Search for the cell housing the specified text and yield its [x, y] center coordinate. 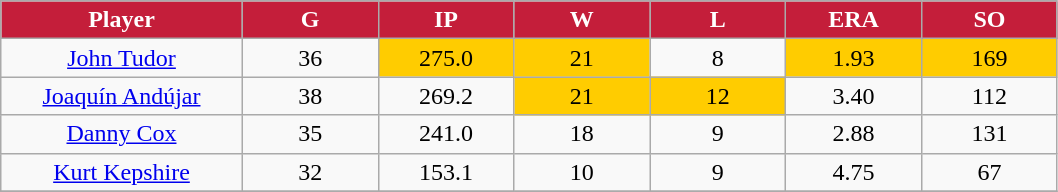
8 [718, 58]
Danny Cox [122, 134]
269.2 [446, 96]
169 [989, 58]
12 [718, 96]
1.93 [854, 58]
Kurt Kepshire [122, 172]
W [582, 20]
131 [989, 134]
L [718, 20]
2.88 [854, 134]
G [310, 20]
Player [122, 20]
ERA [854, 20]
67 [989, 172]
John Tudor [122, 58]
32 [310, 172]
38 [310, 96]
275.0 [446, 58]
3.40 [854, 96]
112 [989, 96]
10 [582, 172]
18 [582, 134]
IP [446, 20]
Joaquín Andújar [122, 96]
153.1 [446, 172]
4.75 [854, 172]
36 [310, 58]
35 [310, 134]
SO [989, 20]
241.0 [446, 134]
